Find where the given text appears and provide that cell's center as [X, Y] coordinate. 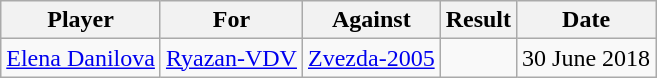
Ryazan-VDV [231, 58]
Player [81, 20]
Result [478, 20]
Zvezda-2005 [371, 58]
30 June 2018 [586, 58]
Against [371, 20]
Elena Danilova [81, 58]
For [231, 20]
Date [586, 20]
